Identify which cell holds the provided text, then report its [X, Y] central coordinate. 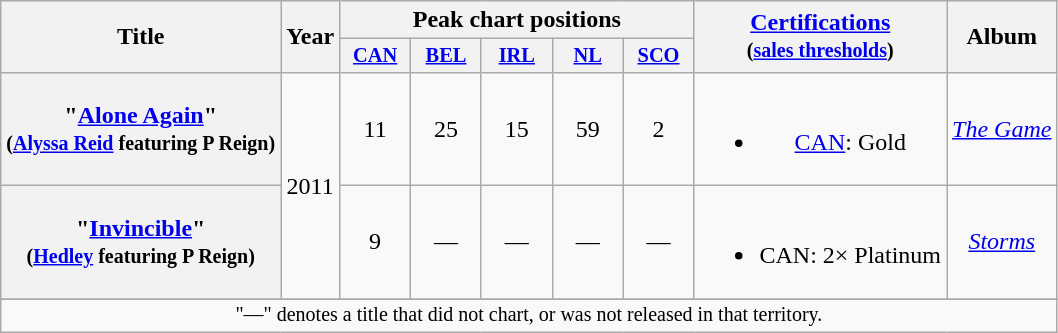
Title [141, 37]
2011 [310, 185]
15 [516, 128]
Storms [1002, 242]
25 [446, 128]
SCO [658, 56]
"Invincible" (Hedley featuring P Reign) [141, 242]
CAN: Gold [820, 128]
2 [658, 128]
IRL [516, 56]
Certifications(sales thresholds) [820, 37]
"Alone Again"(Alyssa Reid featuring P Reign) [141, 128]
9 [376, 242]
"—" denotes a title that did not chart, or was not released in that territory. [529, 316]
BEL [446, 56]
CAN: 2× Platinum [820, 242]
CAN [376, 56]
NL [588, 56]
59 [588, 128]
Album [1002, 37]
Year [310, 37]
Peak chart positions [517, 20]
11 [376, 128]
The Game [1002, 128]
